From the cell containing the given text, extract its center point as (x, y) coordinate. 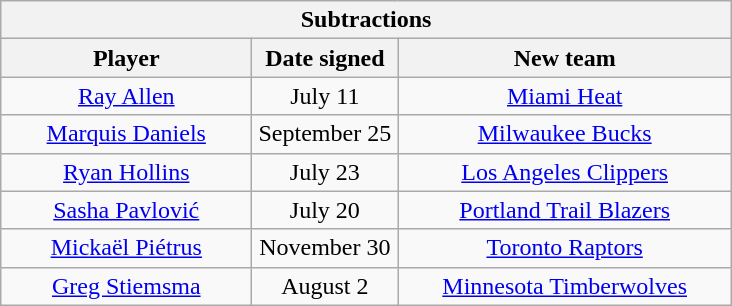
Los Angeles Clippers (565, 172)
August 2 (325, 286)
Minnesota Timberwolves (565, 286)
Portland Trail Blazers (565, 210)
September 25 (325, 134)
Toronto Raptors (565, 248)
July 11 (325, 96)
New team (565, 58)
Player (126, 58)
Ray Allen (126, 96)
Mickaël Piétrus (126, 248)
Marquis Daniels (126, 134)
Miami Heat (565, 96)
Sasha Pavlović (126, 210)
Greg Stiemsma (126, 286)
Subtractions (366, 20)
July 23 (325, 172)
November 30 (325, 248)
Milwaukee Bucks (565, 134)
Ryan Hollins (126, 172)
July 20 (325, 210)
Date signed (325, 58)
